Locate the cell with the specified text and output its (x, y) center coordinate. 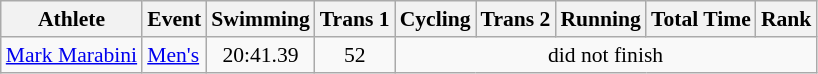
did not finish (606, 55)
Running (600, 19)
Athlete (72, 19)
Rank (786, 19)
Event (174, 19)
Mark Marabini (72, 55)
Total Time (701, 19)
20:41.39 (260, 55)
Trans 1 (355, 19)
Cycling (436, 19)
Trans 2 (516, 19)
Men's (174, 55)
Swimming (260, 19)
52 (355, 55)
